Detect which cell encompasses the target text, then output its [x, y] center coordinate. 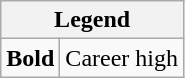
Career high [122, 58]
Legend [92, 20]
Bold [30, 58]
